Detect which cell encompasses the target text, then output its [X, Y] center coordinate. 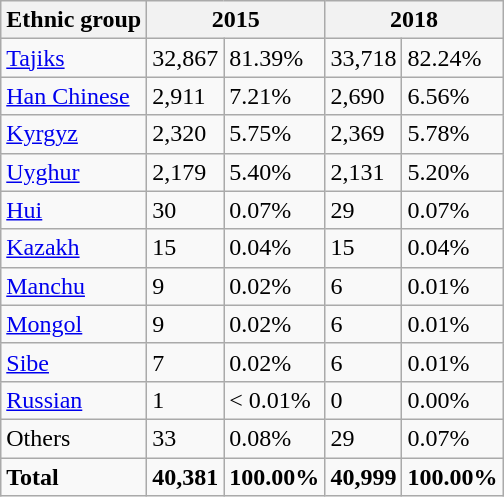
6.56% [452, 96]
2018 [414, 20]
82.24% [452, 58]
2,369 [364, 134]
< 0.01% [274, 400]
5.75% [274, 134]
2,131 [364, 172]
Kazakh [74, 248]
Han Chinese [74, 96]
1 [186, 400]
5.20% [452, 172]
Uyghur [74, 172]
40,381 [186, 477]
33 [186, 438]
5.78% [452, 134]
33,718 [364, 58]
2015 [236, 20]
Total [74, 477]
Tajiks [74, 58]
5.40% [274, 172]
0.08% [274, 438]
30 [186, 210]
2,911 [186, 96]
Kyrgyz [74, 134]
2,320 [186, 134]
2,690 [364, 96]
Hui [74, 210]
0 [364, 400]
7.21% [274, 96]
Ethnic group [74, 20]
32,867 [186, 58]
40,999 [364, 477]
Russian [74, 400]
Manchu [74, 286]
0.00% [452, 400]
2,179 [186, 172]
Mongol [74, 324]
Others [74, 438]
7 [186, 362]
81.39% [274, 58]
Sibe [74, 362]
